Extract the (X, Y) coordinate from the center of the cell holding the provided text.  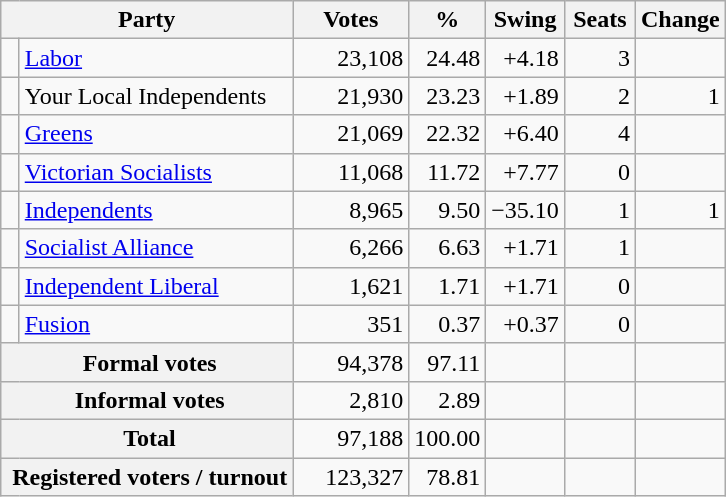
+1.89 (526, 96)
Victorian Socialists (156, 172)
Total (147, 438)
78.81 (448, 477)
Labor (156, 58)
100.00 (448, 438)
3 (600, 58)
−35.10 (526, 210)
Greens (156, 134)
Votes (351, 20)
Independent Liberal (156, 286)
0.37 (448, 324)
Seats (600, 20)
97,188 (351, 438)
Swing (526, 20)
94,378 (351, 362)
2,810 (351, 400)
Informal votes (147, 400)
21,069 (351, 134)
351 (351, 324)
2 (600, 96)
% (448, 20)
Fusion (156, 324)
6,266 (351, 248)
Registered voters / turnout (147, 477)
6.63 (448, 248)
2.89 (448, 400)
23.23 (448, 96)
4 (600, 134)
1,621 (351, 286)
23,108 (351, 58)
123,327 (351, 477)
Formal votes (147, 362)
8,965 (351, 210)
Independents (156, 210)
24.48 (448, 58)
9.50 (448, 210)
Change (680, 20)
Socialist Alliance (156, 248)
Party (147, 20)
11,068 (351, 172)
+4.18 (526, 58)
11.72 (448, 172)
21,930 (351, 96)
+0.37 (526, 324)
Your Local Independents (156, 96)
97.11 (448, 362)
22.32 (448, 134)
+6.40 (526, 134)
1.71 (448, 286)
+7.77 (526, 172)
